Identify which cell holds the provided text, then report its [X, Y] central coordinate. 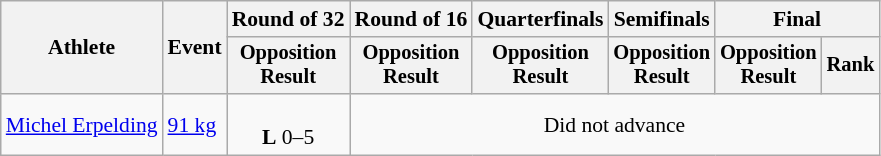
Quarterfinals [540, 19]
Athlete [82, 48]
L 0–5 [288, 124]
Michel Erpelding [82, 124]
Event [195, 48]
91 kg [195, 124]
Rank [851, 66]
Semifinals [662, 19]
Final [797, 19]
Round of 32 [288, 19]
Did not advance [615, 124]
Round of 16 [412, 19]
